Extract the [x, y] coordinate from the center of the cell holding the provided text.  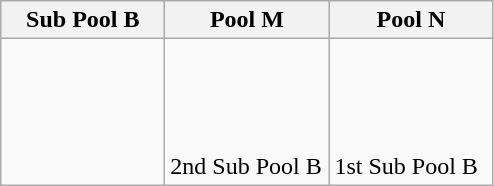
Sub Pool B [83, 20]
Pool N [411, 20]
Pool M [247, 20]
2nd Sub Pool B [247, 112]
1st Sub Pool B [411, 112]
